Locate the cell with the specified text and output its (x, y) center coordinate. 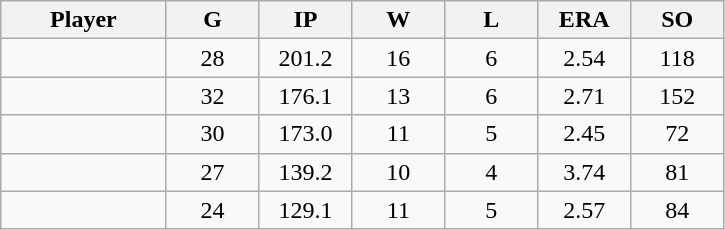
152 (678, 96)
24 (212, 210)
13 (398, 96)
L (492, 20)
201.2 (306, 58)
118 (678, 58)
SO (678, 20)
27 (212, 172)
16 (398, 58)
176.1 (306, 96)
129.1 (306, 210)
10 (398, 172)
Player (84, 20)
139.2 (306, 172)
IP (306, 20)
3.74 (584, 172)
72 (678, 134)
W (398, 20)
ERA (584, 20)
2.45 (584, 134)
30 (212, 134)
32 (212, 96)
173.0 (306, 134)
4 (492, 172)
84 (678, 210)
G (212, 20)
28 (212, 58)
2.54 (584, 58)
2.57 (584, 210)
81 (678, 172)
2.71 (584, 96)
